Provide the [X, Y] coordinate of the cell's center where the given text is located.  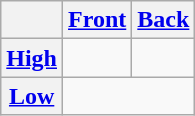
Low [32, 96]
Back [164, 20]
Front [98, 20]
High [32, 58]
